Scan for the cell matching the given text and deliver its (X, Y) coordinate at center. 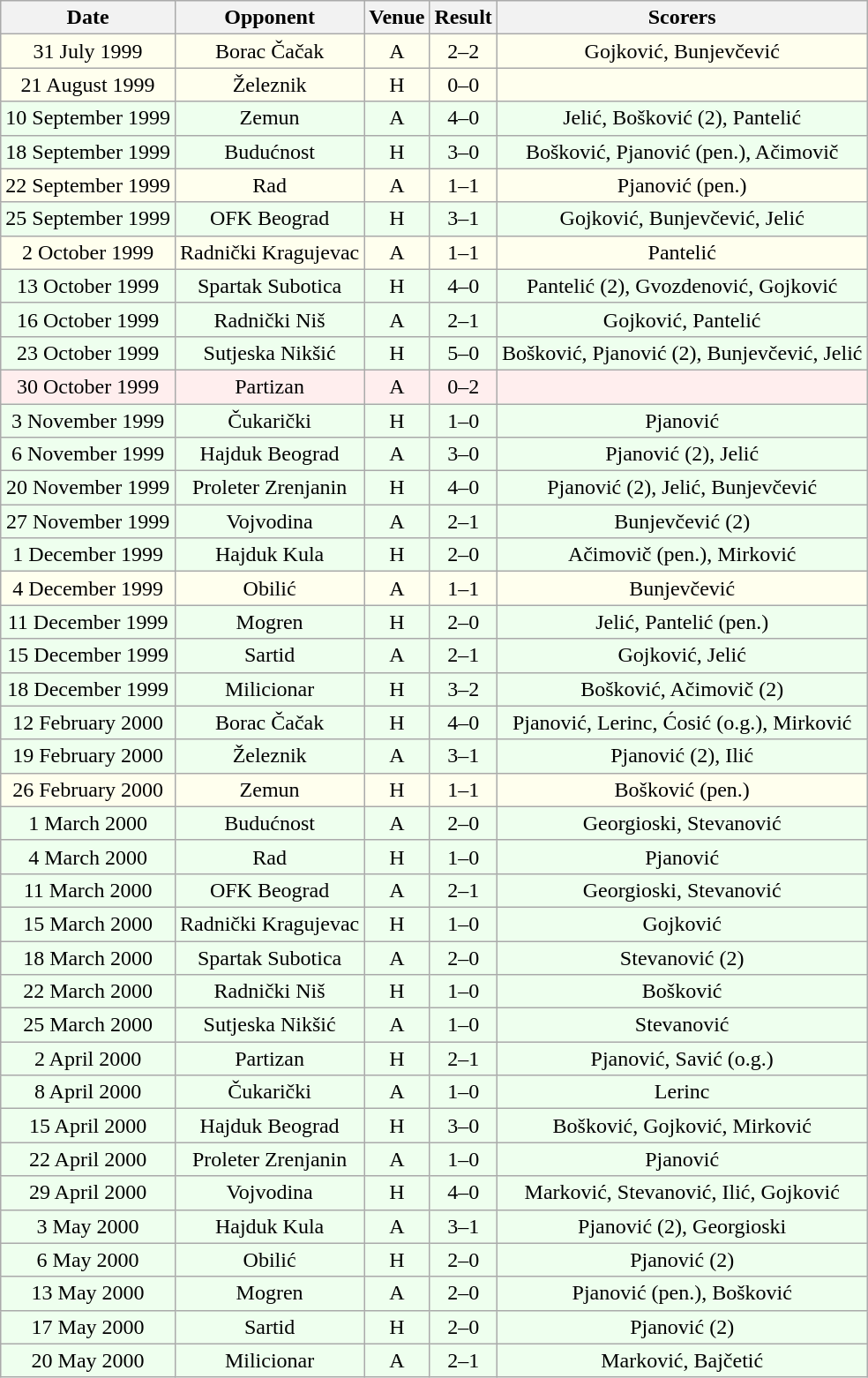
11 December 1999 (88, 622)
13 October 1999 (88, 286)
22 September 1999 (88, 185)
Jelić, Pantelić (pen.) (682, 622)
4 March 2000 (88, 857)
Pjanović, Lerinc, Ćosić (o.g.), Mirković (682, 723)
18 December 1999 (88, 689)
5–0 (463, 353)
Jelić, Bošković (2), Pantelić (682, 118)
15 December 1999 (88, 655)
10 September 1999 (88, 118)
4 December 1999 (88, 588)
Gojković, Bunjevčević, Jelić (682, 219)
Bošković (pen.) (682, 790)
1 December 1999 (88, 555)
Gojković, Pantelić (682, 319)
Opponent (269, 18)
Pjanović (2), Jelić, Bunjevčević (682, 488)
Pjanović (2), Jelić (682, 454)
Pjanović (2), Ilić (682, 756)
1 March 2000 (88, 823)
Stevanović (2) (682, 957)
29 April 2000 (88, 1193)
20 May 2000 (88, 1360)
30 October 1999 (88, 386)
16 October 1999 (88, 319)
27 November 1999 (88, 521)
11 March 2000 (88, 890)
Bošković, Gojković, Mirković (682, 1126)
26 February 2000 (88, 790)
6 May 2000 (88, 1260)
25 September 1999 (88, 219)
Lerinc (682, 1092)
8 April 2000 (88, 1092)
Marković, Bajčetić (682, 1360)
Bošković, Ačimovič (2) (682, 689)
Pantelić (682, 252)
Marković, Stevanović, Ilić, Gojković (682, 1193)
Bošković (682, 992)
Pjanović, Savić (o.g.) (682, 1059)
23 October 1999 (88, 353)
Stevanović (682, 1025)
20 November 1999 (88, 488)
Bunjevčević (682, 588)
6 November 1999 (88, 454)
Result (463, 18)
2–2 (463, 51)
15 April 2000 (88, 1126)
13 May 2000 (88, 1293)
Gojković (682, 924)
21 August 1999 (88, 85)
17 May 2000 (88, 1327)
Gojković, Bunjevčević (682, 51)
15 March 2000 (88, 924)
Venue (397, 18)
31 July 1999 (88, 51)
Ačimovič (pen.), Mirković (682, 555)
0–2 (463, 386)
Gojković, Jelić (682, 655)
19 February 2000 (88, 756)
12 February 2000 (88, 723)
Pjanović (pen.), Bošković (682, 1293)
3–2 (463, 689)
0–0 (463, 85)
18 September 1999 (88, 152)
25 March 2000 (88, 1025)
2 April 2000 (88, 1059)
18 March 2000 (88, 957)
Pantelić (2), Gvozdenović, Gojković (682, 286)
Bošković, Pjanović (2), Bunjevčević, Jelić (682, 353)
Bunjevčević (2) (682, 521)
3 May 2000 (88, 1226)
Bošković, Pjanović (pen.), Ačimovič (682, 152)
Pjanović (pen.) (682, 185)
Date (88, 18)
22 April 2000 (88, 1159)
Scorers (682, 18)
3 November 1999 (88, 421)
Pjanović (2), Georgioski (682, 1226)
2 October 1999 (88, 252)
22 March 2000 (88, 992)
